Find where the given text appears and provide that cell's center as [X, Y] coordinate. 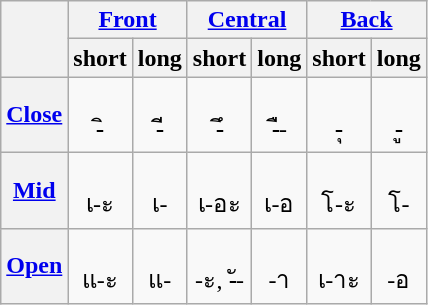
-ุ [339, 115]
แ-ะ [100, 266]
-ื- [280, 115]
-ี [160, 115]
Front [128, 20]
แ- [160, 266]
-ะ, -ั- [219, 266]
-ู [398, 115]
-อ [398, 266]
เ-ะ [100, 190]
Mid [34, 190]
Close [34, 115]
เ-อ [280, 190]
เ- [160, 190]
Central [246, 20]
โ- [398, 190]
-ึ [219, 115]
โ-ะ [339, 190]
-า [280, 266]
Open [34, 266]
-ิ [100, 115]
เ-าะ [339, 266]
Back [366, 20]
เ-อะ [219, 190]
